Scan for the cell matching the given text and deliver its [X, Y] coordinate at center. 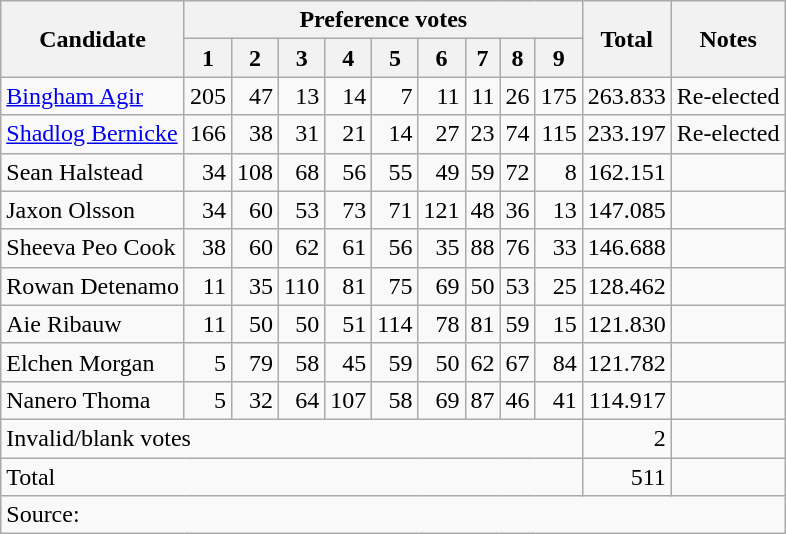
108 [254, 172]
146.688 [626, 248]
121.830 [626, 324]
84 [558, 362]
48 [482, 210]
25 [558, 286]
147.085 [626, 210]
55 [395, 172]
110 [302, 286]
128.462 [626, 286]
Nanero Thoma [93, 400]
Sheeva Peo Cook [93, 248]
74 [518, 134]
Aie Ribauw [93, 324]
107 [348, 400]
31 [302, 134]
175 [558, 96]
511 [626, 477]
76 [518, 248]
Jaxon Olsson [93, 210]
87 [482, 400]
21 [348, 134]
61 [348, 248]
Source: [393, 515]
121.782 [626, 362]
27 [442, 134]
68 [302, 172]
75 [395, 286]
Shadlog Bernicke [93, 134]
41 [558, 400]
Sean Halstead [93, 172]
Preference votes [383, 20]
79 [254, 362]
Bingham Agir [93, 96]
3 [302, 58]
Candidate [93, 39]
78 [442, 324]
205 [208, 96]
Notes [728, 39]
166 [208, 134]
121 [442, 210]
26 [518, 96]
233.197 [626, 134]
49 [442, 172]
46 [518, 400]
6 [442, 58]
64 [302, 400]
15 [558, 324]
Invalid/blank votes [292, 438]
263.833 [626, 96]
51 [348, 324]
36 [518, 210]
73 [348, 210]
Elchen Morgan [93, 362]
115 [558, 134]
114.917 [626, 400]
67 [518, 362]
4 [348, 58]
Rowan Detenamo [93, 286]
32 [254, 400]
88 [482, 248]
47 [254, 96]
1 [208, 58]
9 [558, 58]
162.151 [626, 172]
33 [558, 248]
72 [518, 172]
45 [348, 362]
71 [395, 210]
114 [395, 324]
23 [482, 134]
